For the text-containing cell, return its midpoint in (x, y) coordinate format. 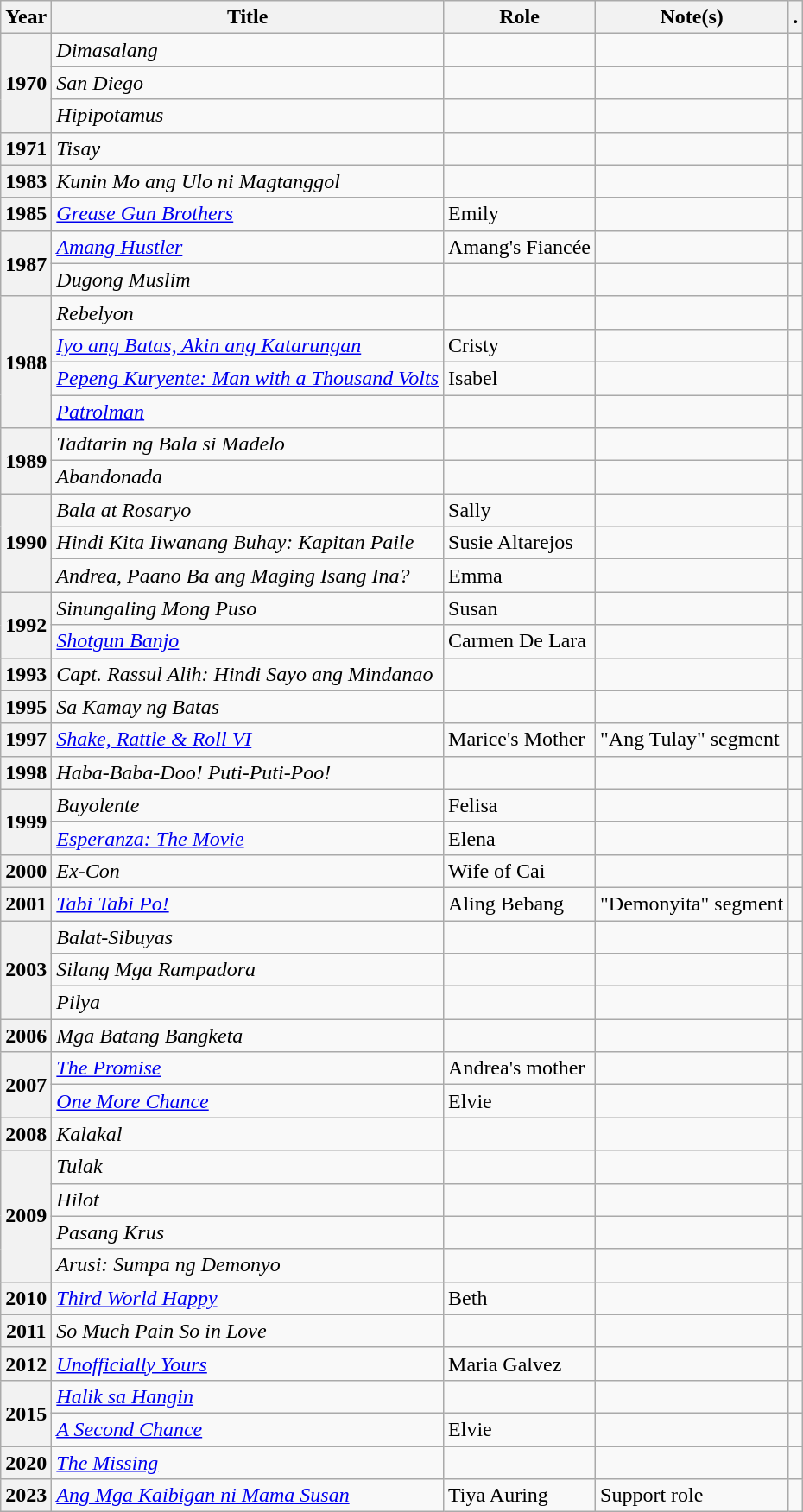
Hipipotamus (248, 116)
Unofficially Yours (248, 1364)
Hindi Kita Iiwanang Buhay: Kapitan Paile (248, 543)
Dugong Muslim (248, 280)
2003 (26, 969)
Grease Gun Brothers (248, 214)
Isabel (520, 378)
Esperanza: The Movie (248, 838)
Shotgun Banjo (248, 641)
1971 (26, 148)
1983 (26, 181)
1970 (26, 83)
Tabi Tabi Po! (248, 904)
The Promise (248, 1068)
Kalakal (248, 1134)
Patrolman (248, 412)
Susan (520, 608)
Iyo ang Batas, Akin ang Katarungan (248, 345)
2000 (26, 871)
Bala at Rosaryo (248, 510)
Bayolente (248, 805)
Maria Galvez (520, 1364)
San Diego (248, 83)
2006 (26, 1036)
Silang Mga Rampadora (248, 970)
Emily (520, 214)
Ang Mga Kaibigan ni Mama Susan (248, 1496)
Felisa (520, 805)
1985 (26, 214)
Haba-Baba-Doo! Puti-Puti-Poo! (248, 772)
Emma (520, 576)
1989 (26, 461)
Support role (692, 1496)
. (796, 17)
1998 (26, 772)
1993 (26, 674)
Sally (520, 510)
Pepeng Kuryente: Man with a Thousand Volts (248, 378)
"Demonyita" segment (692, 904)
Tiya Auring (520, 1496)
Mga Batang Bangketa (248, 1036)
2009 (26, 1216)
Pilya (248, 1003)
Arusi: Sumpa ng Demonyo (248, 1265)
Sinungaling Mong Puso (248, 608)
Tadtarin ng Bala si Madelo (248, 444)
Andrea's mother (520, 1068)
Rebelyon (248, 312)
Cristy (520, 345)
Andrea, Paano Ba ang Maging Isang Ina? (248, 576)
Beth (520, 1298)
Abandonada (248, 477)
Pasang Krus (248, 1232)
So Much Pain So in Love (248, 1331)
Ex-Con (248, 871)
1988 (26, 362)
Shake, Rattle & Roll VI (248, 740)
1995 (26, 707)
Amang's Fiancée (520, 247)
Year (26, 17)
2007 (26, 1085)
Halik sa Hangin (248, 1396)
2020 (26, 1463)
2008 (26, 1134)
2001 (26, 904)
Kunin Mo ang Ulo ni Magtanggol (248, 181)
2011 (26, 1331)
Balat-Sibuyas (248, 936)
2012 (26, 1364)
Susie Altarejos (520, 543)
1997 (26, 740)
Title (248, 17)
"Ang Tulay" segment (692, 740)
Wife of Cai (520, 871)
Role (520, 17)
Third World Happy (248, 1298)
2015 (26, 1413)
Tulak (248, 1167)
Carmen De Lara (520, 641)
Sa Kamay ng Batas (248, 707)
Capt. Rassul Alih: Hindi Sayo ang Mindanao (248, 674)
Amang Hustler (248, 247)
1992 (26, 625)
Dimasalang (248, 50)
The Missing (248, 1463)
Aling Bebang (520, 904)
1987 (26, 263)
Note(s) (692, 17)
A Second Chance (248, 1429)
2010 (26, 1298)
One More Chance (248, 1101)
1999 (26, 822)
Marice's Mother (520, 740)
Tisay (248, 148)
1990 (26, 543)
2023 (26, 1496)
Elena (520, 838)
Hilot (248, 1200)
